Provide the (X, Y) coordinate of the cell's center where the given text is located.  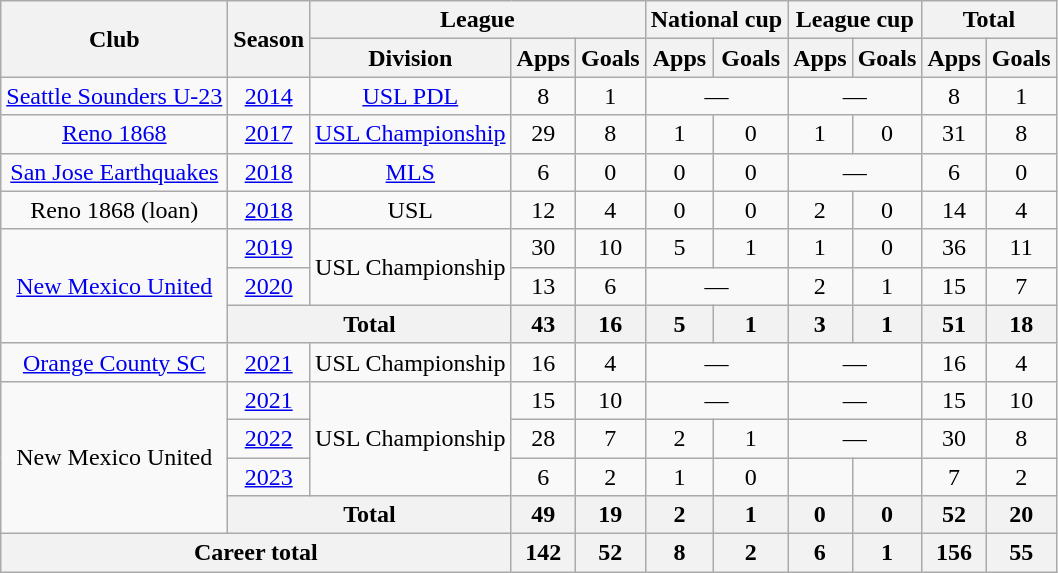
2022 (269, 438)
San Jose Earthquakes (114, 172)
43 (543, 324)
49 (543, 515)
156 (954, 553)
2019 (269, 248)
29 (543, 134)
National cup (716, 20)
Orange County SC (114, 362)
19 (610, 515)
Division (411, 58)
Club (114, 39)
League cup (855, 20)
51 (954, 324)
Seattle Sounders U-23 (114, 96)
2023 (269, 477)
3 (820, 324)
Reno 1868 (loan) (114, 210)
Career total (256, 553)
Reno 1868 (114, 134)
36 (954, 248)
11 (1021, 248)
13 (543, 286)
USL (411, 210)
League (478, 20)
USL PDL (411, 96)
2020 (269, 286)
2017 (269, 134)
31 (954, 134)
Season (269, 39)
20 (1021, 515)
18 (1021, 324)
55 (1021, 553)
142 (543, 553)
14 (954, 210)
28 (543, 438)
MLS (411, 172)
2014 (269, 96)
12 (543, 210)
